Scan for the cell matching the given text and deliver its (x, y) coordinate at center. 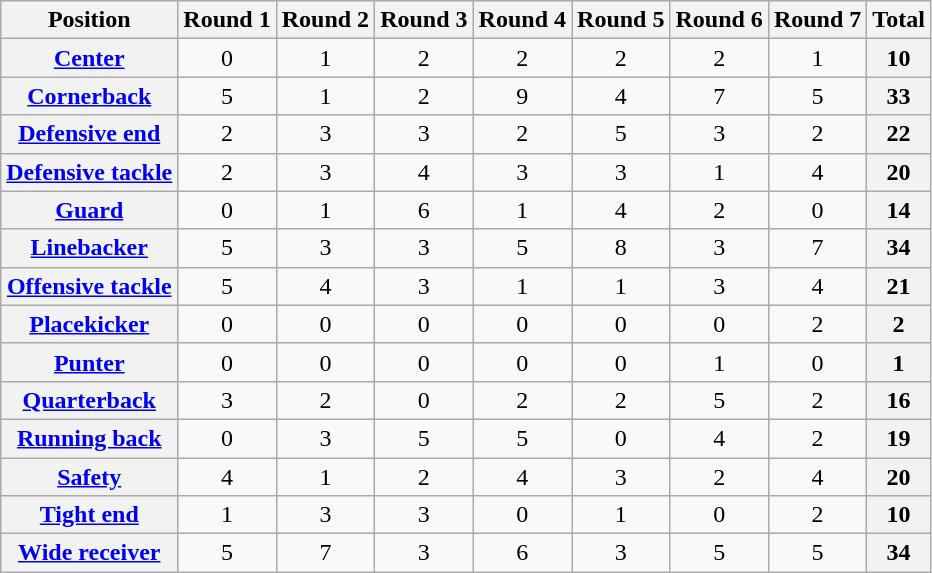
Defensive end (90, 134)
Quarterback (90, 400)
8 (621, 248)
Round 2 (325, 20)
Round 1 (227, 20)
Offensive tackle (90, 286)
Round 4 (522, 20)
Safety (90, 477)
Punter (90, 362)
Placekicker (90, 324)
Round 3 (424, 20)
Linebacker (90, 248)
Cornerback (90, 96)
22 (899, 134)
Guard (90, 210)
14 (899, 210)
Running back (90, 438)
33 (899, 96)
Round 6 (719, 20)
Wide receiver (90, 553)
Defensive tackle (90, 172)
Tight end (90, 515)
Total (899, 20)
Round 5 (621, 20)
19 (899, 438)
Position (90, 20)
Round 7 (817, 20)
9 (522, 96)
16 (899, 400)
Center (90, 58)
21 (899, 286)
